Find where the given text appears and provide that cell's center as (X, Y) coordinate. 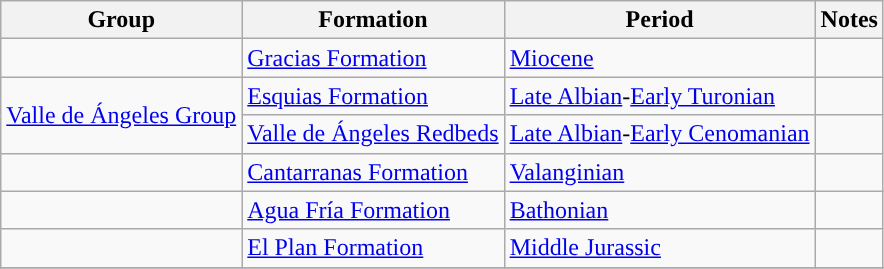
Formation (373, 20)
Late Albian-Early Cenomanian (660, 134)
El Plan Formation (373, 248)
Cantarranas Formation (373, 172)
Valle de Ángeles Redbeds (373, 134)
Agua Fría Formation (373, 210)
Miocene (660, 58)
Middle Jurassic (660, 248)
Esquias Formation (373, 96)
Notes (849, 20)
Group (122, 20)
Late Albian-Early Turonian (660, 96)
Valle de Ángeles Group (122, 115)
Bathonian (660, 210)
Gracias Formation (373, 58)
Valanginian (660, 172)
Period (660, 20)
